Output the [x, y] coordinate of the center of the cell containing the given text.  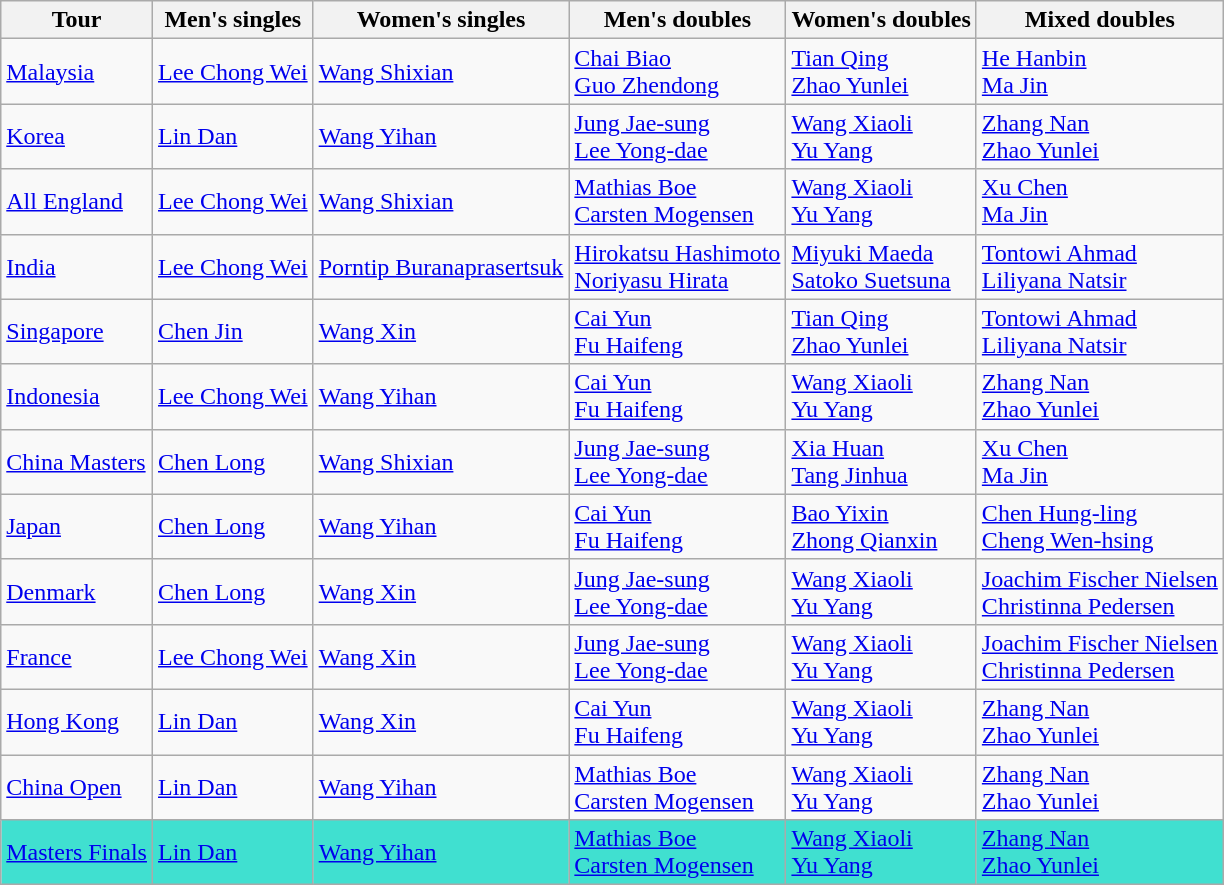
Mixed doubles [1100, 20]
France [77, 656]
Men's singles [232, 20]
Masters Finals [77, 852]
Indonesia [77, 396]
Chen Jin [232, 332]
Miyuki Maeda Satoko Suetsuna [881, 266]
Porntip Buranaprasertsuk [441, 266]
China Masters [77, 462]
Singapore [77, 332]
Chai Biao Guo Zhendong [678, 72]
Tour [77, 20]
All England [77, 202]
He Hanbin Ma Jin [1100, 72]
China Open [77, 786]
Women's doubles [881, 20]
Men's doubles [678, 20]
Denmark [77, 592]
Hirokatsu Hashimoto Noriyasu Hirata [678, 266]
Malaysia [77, 72]
Hong Kong [77, 722]
Korea [77, 136]
Xia Huan Tang Jinhua [881, 462]
Bao Yixin Zhong Qianxin [881, 526]
Chen Hung-ling Cheng Wen-hsing [1100, 526]
Japan [77, 526]
Women's singles [441, 20]
India [77, 266]
